Capture the cell that displays the provided text and extract its [x, y] central coordinate. 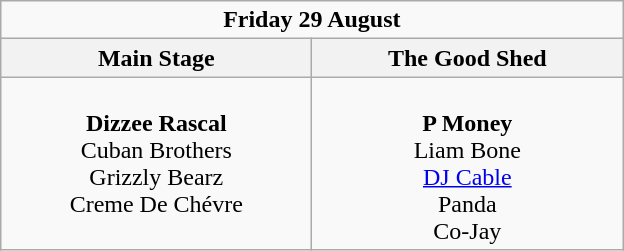
Dizzee Rascal Cuban Brothers Grizzly Bearz Creme De Chévre [156, 164]
Friday 29 August [312, 20]
Main Stage [156, 58]
P Money Liam Bone DJ Cable Panda Co-Jay [468, 164]
The Good Shed [468, 58]
